Scan for the cell matching the given text and deliver its [x, y] coordinate at center. 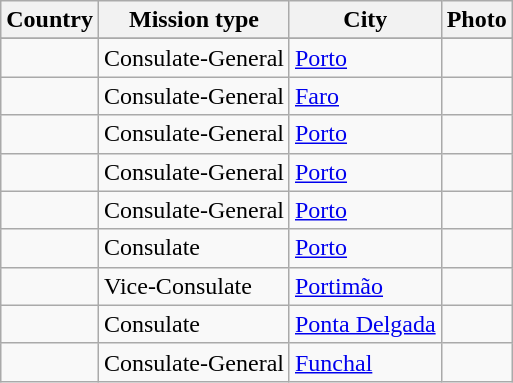
Photo [476, 20]
Vice-Consulate [194, 286]
Mission type [194, 20]
Ponta Delgada [365, 324]
Funchal [365, 362]
Portimão [365, 286]
Faro [365, 96]
City [365, 20]
Country [50, 20]
